Identify which cell holds the provided text, then report its (X, Y) central coordinate. 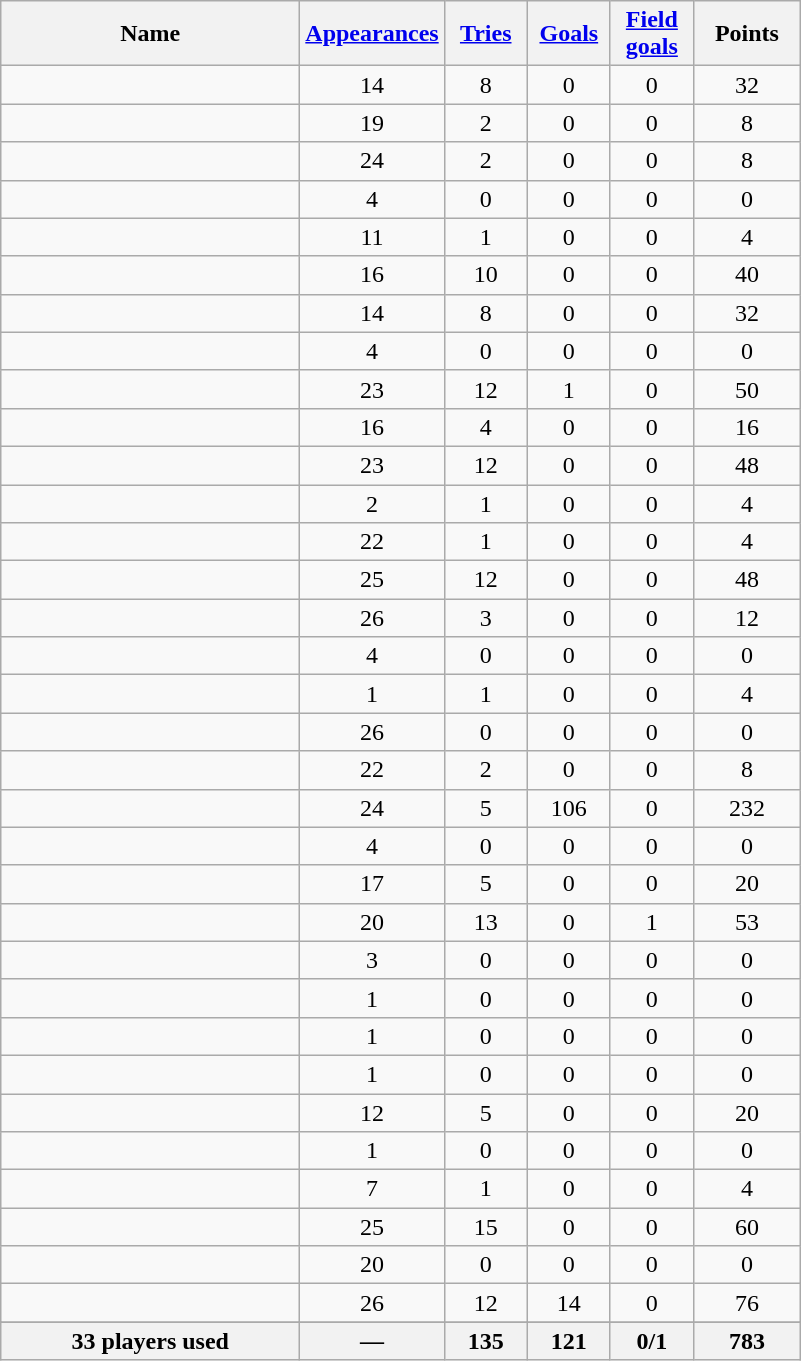
0/1 (652, 1341)
10 (486, 275)
11 (372, 237)
Goals (568, 34)
40 (746, 275)
17 (372, 884)
50 (746, 389)
Points (746, 34)
76 (746, 1303)
Field goals (652, 34)
Name (150, 34)
135 (486, 1341)
Appearances (372, 34)
60 (746, 1227)
Tries (486, 34)
— (372, 1341)
106 (568, 808)
121 (568, 1341)
7 (372, 1189)
53 (746, 922)
19 (372, 123)
232 (746, 808)
15 (486, 1227)
783 (746, 1341)
33 players used (150, 1341)
13 (486, 922)
